Output the [X, Y] coordinate of the center of the cell containing the given text.  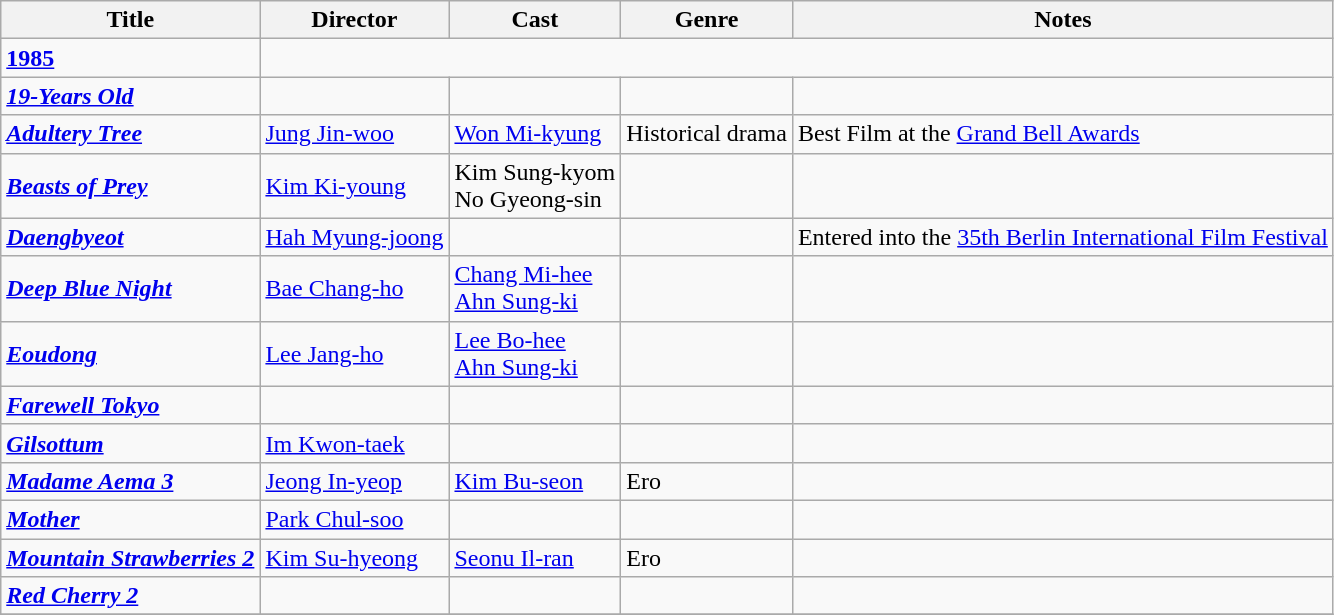
Deep Blue Night [130, 288]
Jung Jin-woo [354, 134]
1985 [130, 58]
Beasts of Prey [130, 186]
Mountain Strawberries 2 [130, 557]
Notes [1062, 20]
Im Kwon-taek [354, 443]
Hah Myung-joong [354, 237]
Jeong In-yeop [354, 481]
Lee Jang-ho [354, 354]
Gilsottum [130, 443]
Kim Bu-seon [535, 481]
Madame Aema 3 [130, 481]
Eoudong [130, 354]
Red Cherry 2 [130, 596]
Kim Sung-kyomNo Gyeong-sin [535, 186]
Seonu Il-ran [535, 557]
Mother [130, 519]
Daengbyeot [130, 237]
Cast [535, 20]
Best Film at the Grand Bell Awards [1062, 134]
Title [130, 20]
Kim Su-hyeong [354, 557]
Genre [707, 20]
19-Years Old [130, 96]
Chang Mi-heeAhn Sung-ki [535, 288]
Entered into the 35th Berlin International Film Festival [1062, 237]
Lee Bo-heeAhn Sung-ki [535, 354]
Director [354, 20]
Adultery Tree [130, 134]
Kim Ki-young [354, 186]
Historical drama [707, 134]
Farewell Tokyo [130, 405]
Bae Chang-ho [354, 288]
Won Mi-kyung [535, 134]
Park Chul-soo [354, 519]
